Determine the [x, y] coordinate at the center of the cell enclosing the given text.  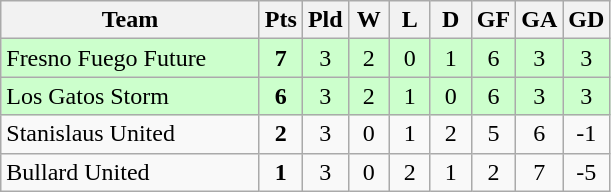
GA [540, 20]
5 [493, 134]
Fresno Fuego Future [130, 58]
D [450, 20]
GF [493, 20]
-1 [586, 134]
Los Gatos Storm [130, 96]
Stanislaus United [130, 134]
Bullard United [130, 172]
Pld [325, 20]
W [368, 20]
-5 [586, 172]
Team [130, 20]
Pts [280, 20]
GD [586, 20]
L [410, 20]
